From the cell containing the given text, extract its center point as [x, y] coordinate. 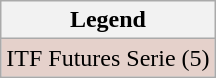
ITF Futures Serie (5) [108, 58]
Legend [108, 20]
